Provide the (x, y) coordinate of the cell's center where the given text is located.  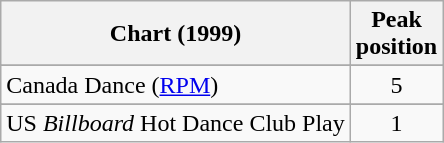
Chart (1999) (176, 34)
US Billboard Hot Dance Club Play (176, 123)
5 (396, 85)
1 (396, 123)
Peakposition (396, 34)
Canada Dance (RPM) (176, 85)
